Identify which cell holds the provided text, then report its (X, Y) central coordinate. 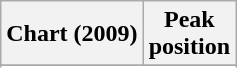
Chart (2009) (72, 34)
Peakposition (189, 34)
